Determine the [X, Y] coordinate at the center of the cell enclosing the given text.  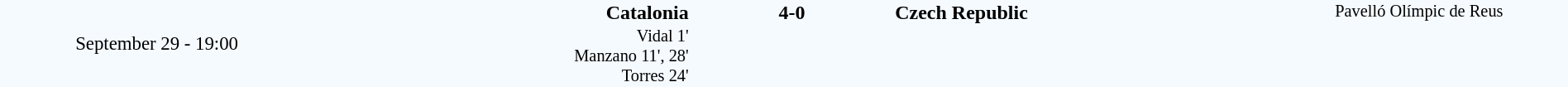
4-0 [791, 12]
September 29 - 19:00 [157, 43]
Catalonia [501, 12]
Pavelló Olímpic de Reus [1419, 43]
Vidal 1'Manzano 11', 28'Torres 24' [501, 56]
Czech Republic [1082, 12]
